Return the (X, Y) coordinate for the center point of the cell that contains the specified text.  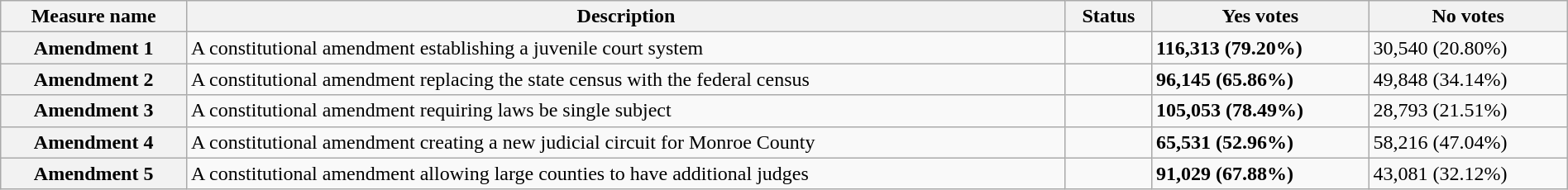
Amendment 4 (94, 142)
A constitutional amendment requiring laws be single subject (627, 111)
105,053 (78.49%) (1260, 111)
Amendment 3 (94, 111)
Amendment 2 (94, 79)
28,793 (21.51%) (1468, 111)
A constitutional amendment allowing large counties to have additional judges (627, 173)
43,081 (32.12%) (1468, 173)
49,848 (34.14%) (1468, 79)
Status (1108, 17)
No votes (1468, 17)
65,531 (52.96%) (1260, 142)
Measure name (94, 17)
Amendment 5 (94, 173)
30,540 (20.80%) (1468, 48)
Yes votes (1260, 17)
A constitutional amendment replacing the state census with the federal census (627, 79)
A constitutional amendment establishing a juvenile court system (627, 48)
A constitutional amendment creating a new judicial circuit for Monroe County (627, 142)
Description (627, 17)
Amendment 1 (94, 48)
116,313 (79.20%) (1260, 48)
58,216 (47.04%) (1468, 142)
96,145 (65.86%) (1260, 79)
91,029 (67.88%) (1260, 173)
